Capture the cell that displays the provided text and extract its (x, y) central coordinate. 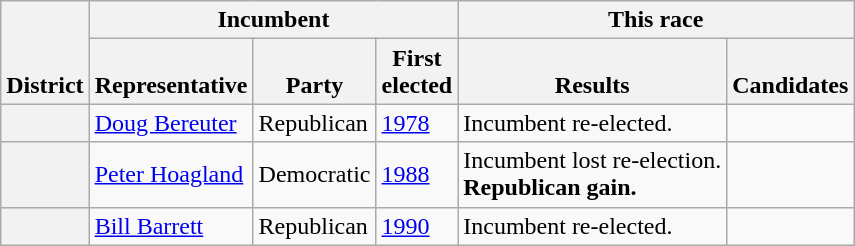
Party (314, 72)
Firstelected (417, 72)
Representative (171, 72)
Peter Hoagland (171, 174)
District (45, 52)
This race (656, 20)
Candidates (790, 72)
Incumbent (274, 20)
Democratic (314, 174)
1990 (417, 226)
Doug Bereuter (171, 123)
Results (592, 72)
Bill Barrett (171, 226)
1988 (417, 174)
Incumbent lost re-election.Republican gain. (592, 174)
1978 (417, 123)
